Output the (X, Y) coordinate of the center of the cell containing the given text.  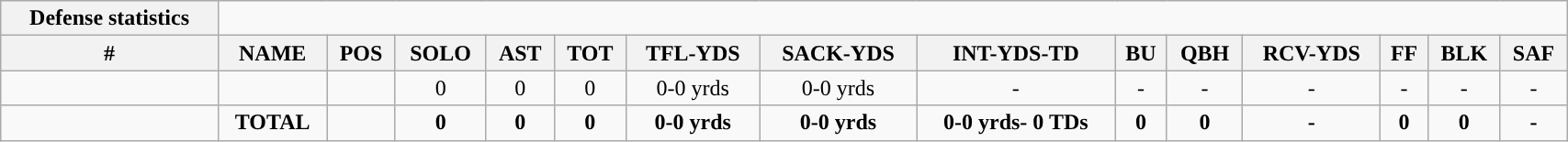
SOLO (441, 53)
POS (361, 53)
RCV-YDS (1312, 53)
TOT (590, 53)
BLK (1464, 53)
0-0 yrds- 0 TDs (1016, 123)
Defense statistics (110, 18)
SACK-YDS (838, 53)
INT-YDS-TD (1016, 53)
QBH (1204, 53)
TOTAL (272, 123)
BU (1141, 53)
TFL-YDS (693, 53)
NAME (272, 53)
FF (1404, 53)
AST (520, 53)
SAF (1533, 53)
# (110, 53)
